Pinpoint the cell where the given text exists, returning its [X, Y] midpoint coordinate. 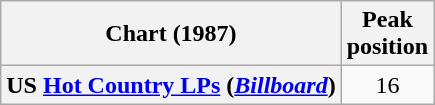
16 [387, 85]
US Hot Country LPs (Billboard) [171, 85]
Peakposition [387, 34]
Chart (1987) [171, 34]
